From the cell containing the given text, extract its center point as (X, Y) coordinate. 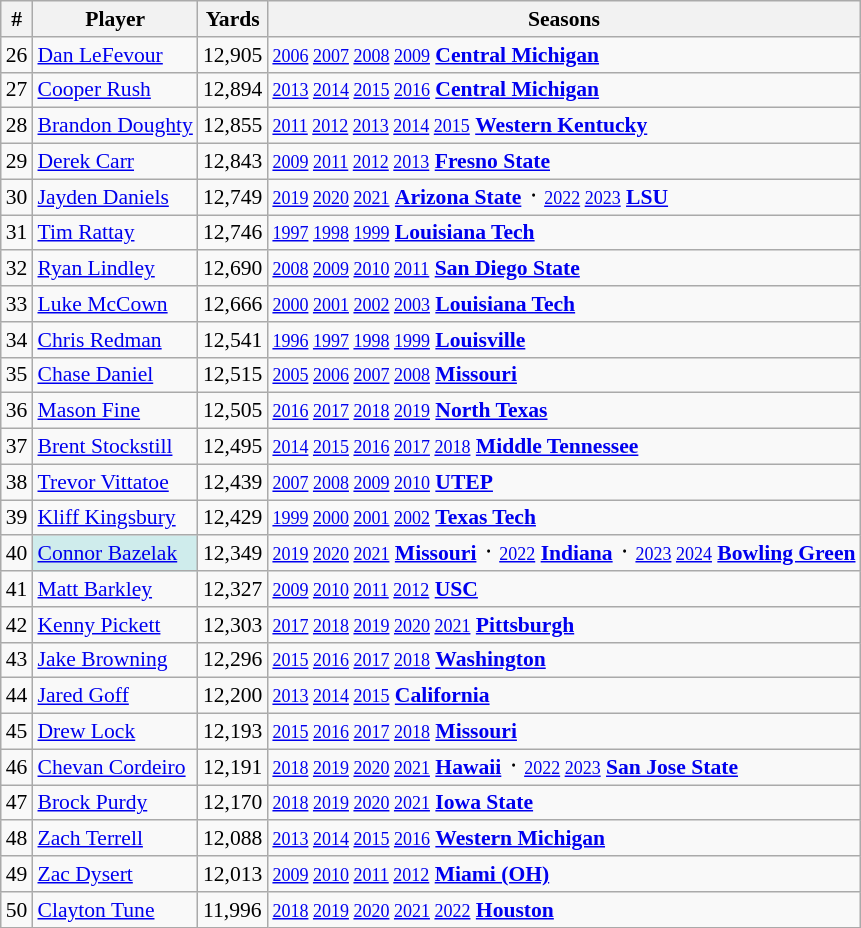
Jake Browning (114, 660)
Player (114, 19)
Mason Fine (114, 411)
27 (17, 90)
43 (17, 660)
2018 2019 2020 2021 2022 Houston (564, 910)
26 (17, 55)
29 (17, 162)
Luke McCown (114, 304)
11,996 (232, 910)
41 (17, 589)
Chevan Cordeiro (114, 767)
2006 2007 2008 2009 Central Michigan (564, 55)
Trevor Vittatoe (114, 482)
Clayton Tune (114, 910)
48 (17, 839)
2016 2017 2018 2019 North Texas (564, 411)
12,690 (232, 269)
Jared Goff (114, 696)
Zac Dysert (114, 874)
Brock Purdy (114, 803)
33 (17, 304)
12,666 (232, 304)
1999 2000 2001 2002 Texas Tech (564, 518)
2011 2012 2013 2014 2015 Western Kentucky (564, 126)
36 (17, 411)
49 (17, 874)
1997 1998 1999 Louisiana Tech (564, 233)
Jayden Daniels (114, 197)
2019 2020 2021 Missouri ᛫ 2022 Indiana ᛫ 2023 2024 Bowling Green (564, 554)
2009 2011 2012 2013 Fresno State (564, 162)
12,013 (232, 874)
Zach Terrell (114, 839)
2018 2019 2020 2021 Iowa State (564, 803)
12,200 (232, 696)
2015 2016 2017 2018 Washington (564, 660)
Cooper Rush (114, 90)
12,439 (232, 482)
2005 2006 2007 2008 Missouri (564, 375)
28 (17, 126)
12,894 (232, 90)
2009 2010 2011 2012 USC (564, 589)
Seasons (564, 19)
39 (17, 518)
12,088 (232, 839)
12,905 (232, 55)
12,749 (232, 197)
34 (17, 340)
Connor Bazelak (114, 554)
2014 2015 2016 2017 2018 Middle Tennessee (564, 447)
Brandon Doughty (114, 126)
Matt Barkley (114, 589)
1996 1997 1998 1999 Louisville (564, 340)
40 (17, 554)
Kliff Kingsbury (114, 518)
12,515 (232, 375)
42 (17, 625)
45 (17, 732)
12,170 (232, 803)
2013 2014 2015 2016 Central Michigan (564, 90)
2015 2016 2017 2018 Missouri (564, 732)
2000 2001 2002 2003 Louisiana Tech (564, 304)
# (17, 19)
12,855 (232, 126)
Derek Carr (114, 162)
2013 2014 2015 California (564, 696)
12,505 (232, 411)
Yards (232, 19)
30 (17, 197)
12,429 (232, 518)
12,349 (232, 554)
12,303 (232, 625)
Chase Daniel (114, 375)
35 (17, 375)
12,327 (232, 589)
Chris Redman (114, 340)
Drew Lock (114, 732)
2018 2019 2020 2021 Hawaii ᛫ 2022 2023 San Jose State (564, 767)
12,296 (232, 660)
Ryan Lindley (114, 269)
44 (17, 696)
32 (17, 269)
38 (17, 482)
2007 2008 2009 2010 UTEP (564, 482)
Brent Stockstill (114, 447)
2019 2020 2021 Arizona State ᛫ 2022 2023 LSU (564, 197)
2013 2014 2015 2016 Western Michigan (564, 839)
2017 2018 2019 2020 2021 Pittsburgh (564, 625)
12,746 (232, 233)
47 (17, 803)
Kenny Pickett (114, 625)
12,843 (232, 162)
2009 2010 2011 2012 Miami (OH) (564, 874)
12,193 (232, 732)
Dan LeFevour (114, 55)
12,541 (232, 340)
50 (17, 910)
12,495 (232, 447)
31 (17, 233)
2008 2009 2010 2011 San Diego State (564, 269)
46 (17, 767)
Tim Rattay (114, 233)
37 (17, 447)
12,191 (232, 767)
